Search for the cell housing the specified text and yield its [x, y] center coordinate. 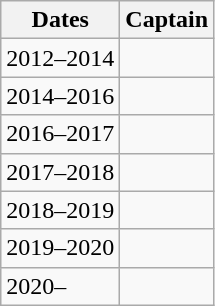
Dates [60, 20]
2016–2017 [60, 134]
2017–2018 [60, 172]
2020– [60, 286]
2014–2016 [60, 96]
Captain [167, 20]
2019–2020 [60, 248]
2012–2014 [60, 58]
2018–2019 [60, 210]
